Return the (x, y) coordinate for the center point of the cell that contains the specified text.  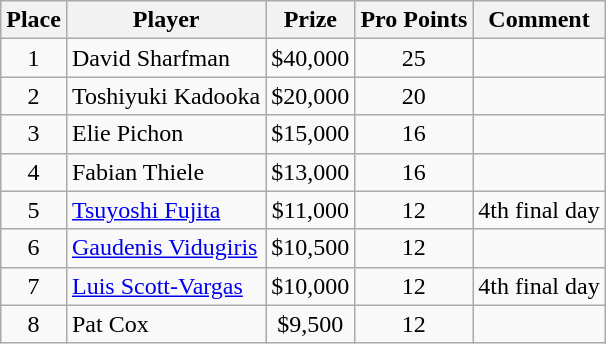
5 (34, 210)
$10,500 (310, 248)
3 (34, 134)
Prize (310, 20)
David Sharfman (166, 58)
25 (414, 58)
Gaudenis Vidugiris (166, 248)
$10,000 (310, 286)
Pat Cox (166, 324)
$11,000 (310, 210)
Luis Scott-Vargas (166, 286)
20 (414, 96)
Toshiyuki Kadooka (166, 96)
Pro Points (414, 20)
1 (34, 58)
6 (34, 248)
$20,000 (310, 96)
7 (34, 286)
$13,000 (310, 172)
Tsuyoshi Fujita (166, 210)
8 (34, 324)
2 (34, 96)
$9,500 (310, 324)
$40,000 (310, 58)
Elie Pichon (166, 134)
Place (34, 20)
Fabian Thiele (166, 172)
Comment (539, 20)
4 (34, 172)
$15,000 (310, 134)
Player (166, 20)
